Capture the cell that displays the provided text and extract its (x, y) central coordinate. 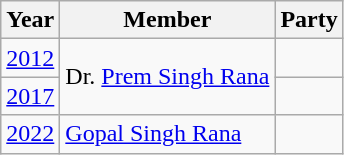
2012 (30, 58)
Gopal Singh Rana (168, 134)
2017 (30, 96)
Year (30, 20)
2022 (30, 134)
Party (309, 20)
Member (168, 20)
Dr. Prem Singh Rana (168, 77)
